Return the [x, y] coordinate for the center point of the cell that contains the specified text.  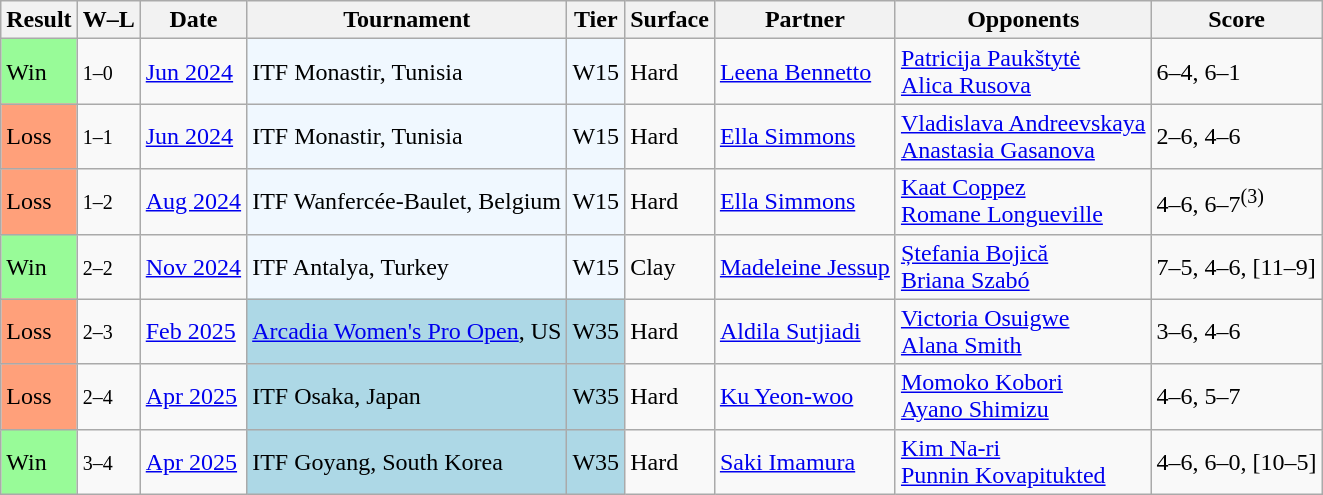
W–L [108, 20]
Saki Imamura [804, 462]
1–1 [108, 136]
1–0 [108, 72]
Madeleine Jessup [804, 266]
Kaat Coppez Romane Longueville [1023, 202]
ITF Osaka, Japan [407, 396]
Opponents [1023, 20]
Partner [804, 20]
Clay [670, 266]
ITF Wanfercée-Baulet, Belgium [407, 202]
Momoko Kobori Ayano Shimizu [1023, 396]
ITF Antalya, Turkey [407, 266]
Feb 2025 [193, 332]
3–6, 4–6 [1236, 332]
Result [39, 20]
1–2 [108, 202]
4–6, 6–7(3) [1236, 202]
2–3 [108, 332]
Aug 2024 [193, 202]
Patricija Paukštytė Alica Rusova [1023, 72]
2–6, 4–6 [1236, 136]
Nov 2024 [193, 266]
3–4 [108, 462]
Surface [670, 20]
Date [193, 20]
Ku Yeon-woo [804, 396]
4–6, 5–7 [1236, 396]
Tier [596, 20]
7–5, 4–6, [11–9] [1236, 266]
2–2 [108, 266]
6–4, 6–1 [1236, 72]
ITF Goyang, South Korea [407, 462]
Arcadia Women's Pro Open, US [407, 332]
2–4 [108, 396]
Leena Bennetto [804, 72]
Aldila Sutjiadi [804, 332]
Kim Na-ri Punnin Kovapitukted [1023, 462]
Vladislava Andreevskaya Anastasia Gasanova [1023, 136]
Score [1236, 20]
Tournament [407, 20]
4–6, 6–0, [10–5] [1236, 462]
Victoria Osuigwe Alana Smith [1023, 332]
Ștefania Bojică Briana Szabó [1023, 266]
